Find where the given text appears and provide that cell's center as (x, y) coordinate. 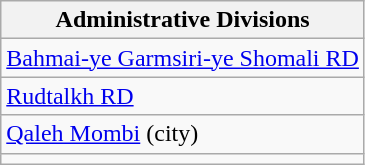
Bahmai-ye Garmsiri-ye Shomali RD (183, 58)
Qaleh Mombi (city) (183, 134)
Administrative Divisions (183, 20)
Rudtalkh RD (183, 96)
